Identify which cell holds the provided text, then report its (X, Y) central coordinate. 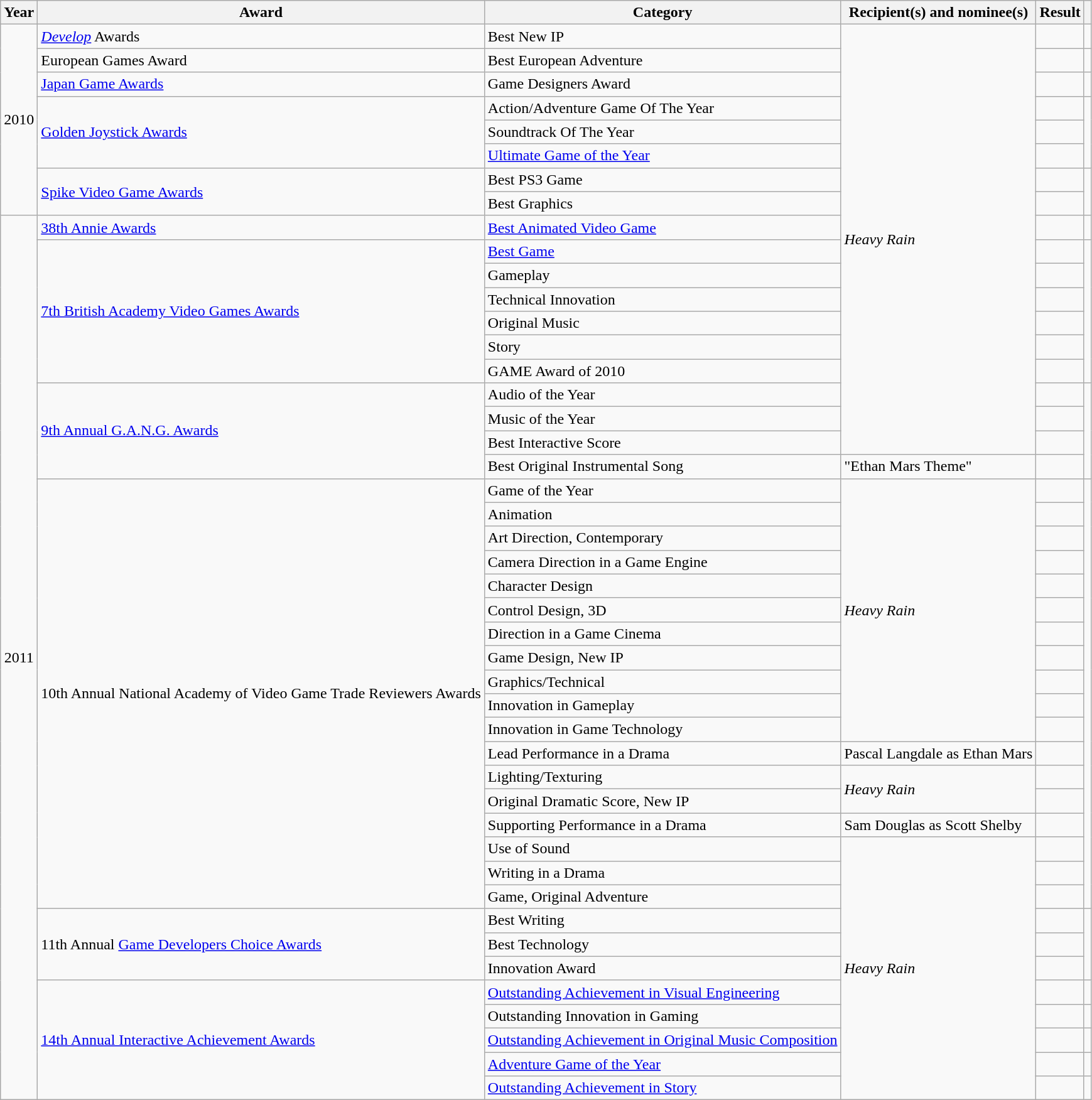
Ultimate Game of the Year (662, 156)
9th Annual G.A.N.G. Awards (261, 431)
11th Annual Game Developers Choice Awards (261, 944)
Technical Innovation (662, 299)
Outstanding Achievement in Original Music Composition (662, 1040)
38th Annie Awards (261, 227)
Best Graphics (662, 203)
Innovation in Gameplay (662, 706)
Use of Sound (662, 849)
Best Technology (662, 944)
Original Dramatic Score, New IP (662, 801)
Sam Douglas as Scott Shelby (938, 825)
Award (261, 13)
Best Game (662, 251)
Supporting Performance in a Drama (662, 825)
Best Writing (662, 920)
Soundtrack Of The Year (662, 132)
Art Direction, Contemporary (662, 538)
2010 (19, 120)
Outstanding Innovation in Gaming (662, 1016)
Outstanding Achievement in Story (662, 1088)
Outstanding Achievement in Visual Engineering (662, 992)
Pascal Langdale as Ethan Mars (938, 753)
7th British Academy Video Games Awards (261, 311)
Adventure Game of the Year (662, 1064)
Camera Direction in a Game Engine (662, 562)
Best Animated Video Game (662, 227)
Story (662, 347)
Control Design, 3D (662, 610)
Recipient(s) and nominee(s) (938, 13)
10th Annual National Academy of Video Game Trade Reviewers Awards (261, 693)
Action/Adventure Game Of The Year (662, 108)
Golden Joystick Awards (261, 132)
Best PS3 Game (662, 180)
Game Designers Award (662, 84)
14th Annual Interactive Achievement Awards (261, 1040)
Category (662, 13)
Gameplay (662, 275)
Game of the Year (662, 490)
Japan Game Awards (261, 84)
Audio of the Year (662, 395)
Year (19, 13)
Spike Video Game Awards (261, 191)
Best Original Instrumental Song (662, 466)
Innovation Award (662, 968)
Animation (662, 514)
2011 (19, 657)
Innovation in Game Technology (662, 730)
Direction in a Game Cinema (662, 634)
Graphics/Technical (662, 681)
Lead Performance in a Drama (662, 753)
Writing in a Drama (662, 873)
GAME Award of 2010 (662, 371)
Character Design (662, 586)
Best European Adventure (662, 60)
Game Design, New IP (662, 657)
Game, Original Adventure (662, 897)
Original Music (662, 323)
"Ethan Mars Theme" (938, 466)
Result (1060, 13)
Best Interactive Score (662, 443)
Best New IP (662, 36)
European Games Award (261, 60)
Develop Awards (261, 36)
Music of the Year (662, 419)
Lighting/Texturing (662, 777)
